Return (x, y) of the center of cell containing provided text 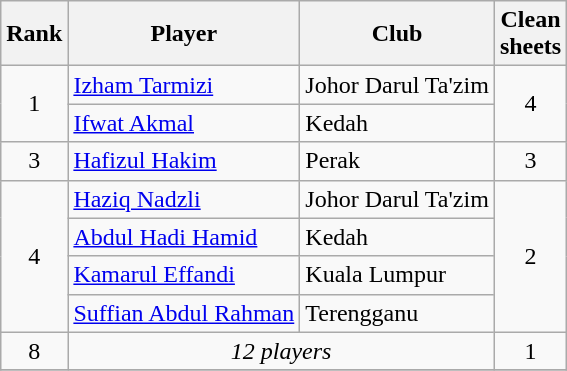
12 players (281, 351)
Rank (34, 34)
Hafizul Hakim (184, 161)
Kuala Lumpur (398, 275)
Club (398, 34)
Player (184, 34)
8 (34, 351)
2 (530, 256)
Kamarul Effandi (184, 275)
Terengganu (398, 313)
Abdul Hadi Hamid (184, 237)
Perak (398, 161)
Suffian Abdul Rahman (184, 313)
Ifwat Akmal (184, 123)
Clean sheets (530, 34)
Haziq Nadzli (184, 199)
Izham Tarmizi (184, 85)
